Return the [x, y] coordinate for the center point of the cell that contains the specified text.  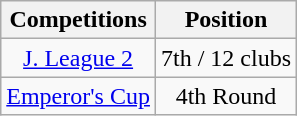
Competitions [78, 20]
Position [226, 20]
4th Round [226, 96]
7th / 12 clubs [226, 58]
J. League 2 [78, 58]
Emperor's Cup [78, 96]
